Provide the [X, Y] coordinate of the cell's center where the given text is located.  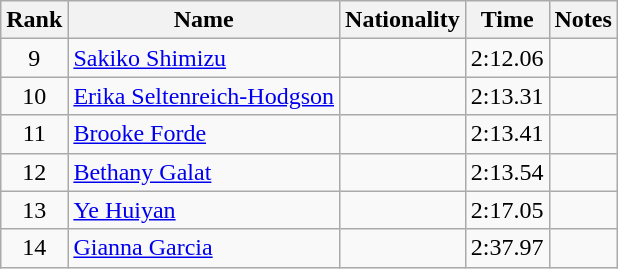
2:13.31 [507, 96]
Notes [583, 20]
Nationality [403, 20]
Rank [34, 20]
14 [34, 248]
Sakiko Shimizu [204, 58]
9 [34, 58]
10 [34, 96]
Bethany Galat [204, 172]
Name [204, 20]
2:12.06 [507, 58]
12 [34, 172]
Erika Seltenreich-Hodgson [204, 96]
Brooke Forde [204, 134]
Time [507, 20]
11 [34, 134]
Gianna Garcia [204, 248]
2:13.54 [507, 172]
2:13.41 [507, 134]
13 [34, 210]
2:17.05 [507, 210]
Ye Huiyan [204, 210]
2:37.97 [507, 248]
